Output the [X, Y] coordinate of the center of the cell containing the given text.  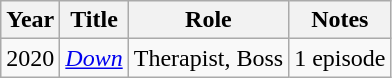
Notes [340, 20]
Year [30, 20]
Therapist, Boss [208, 58]
Down [94, 58]
2020 [30, 58]
1 episode [340, 58]
Title [94, 20]
Role [208, 20]
